Capture the cell that displays the provided text and extract its [X, Y] central coordinate. 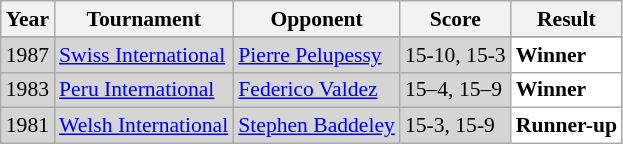
Opponent [316, 19]
Pierre Pelupessy [316, 55]
Peru International [144, 90]
Year [28, 19]
Swiss International [144, 55]
15-3, 15-9 [456, 126]
Federico Valdez [316, 90]
Stephen Baddeley [316, 126]
1981 [28, 126]
15–4, 15–9 [456, 90]
15-10, 15-3 [456, 55]
1987 [28, 55]
Score [456, 19]
Runner-up [566, 126]
1983 [28, 90]
Result [566, 19]
Tournament [144, 19]
Welsh International [144, 126]
